Extract the (X, Y) coordinate from the center of the cell holding the provided text.  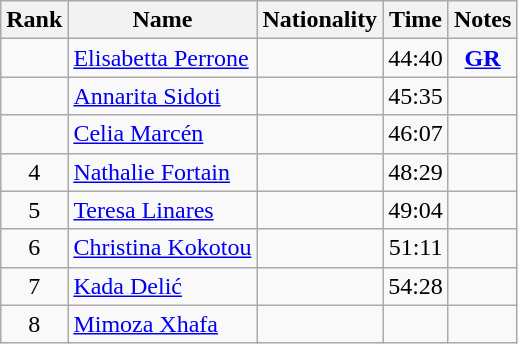
49:04 (416, 210)
GR (482, 58)
Teresa Linares (162, 210)
Annarita Sidoti (162, 96)
54:28 (416, 286)
Time (416, 20)
Christina Kokotou (162, 248)
Celia Marcén (162, 134)
51:11 (416, 248)
48:29 (416, 172)
45:35 (416, 96)
Nathalie Fortain (162, 172)
Kada Delić (162, 286)
Nationality (320, 20)
Elisabetta Perrone (162, 58)
44:40 (416, 58)
Name (162, 20)
Mimoza Xhafa (162, 324)
46:07 (416, 134)
Notes (482, 20)
5 (34, 210)
6 (34, 248)
8 (34, 324)
Rank (34, 20)
4 (34, 172)
7 (34, 286)
